Output the [X, Y] coordinate of the center of the cell containing the given text.  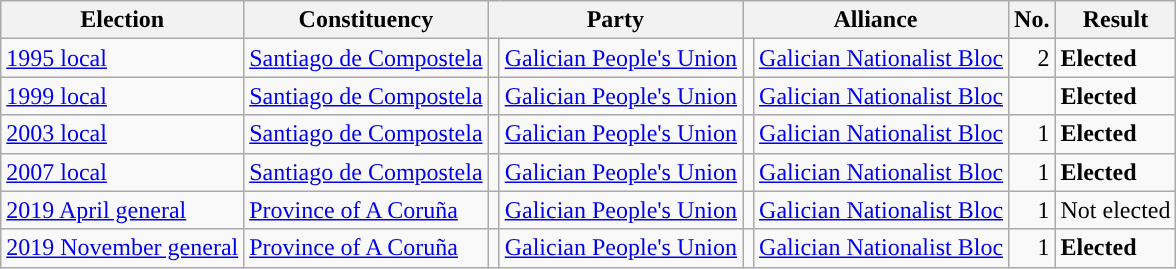
1995 local [122, 58]
Not elected [1116, 210]
Party [615, 20]
Constituency [366, 20]
1999 local [122, 96]
2003 local [122, 134]
Alliance [875, 20]
2019 April general [122, 210]
2019 November general [122, 248]
2 [1032, 58]
Election [122, 20]
2007 local [122, 172]
Result [1116, 20]
No. [1032, 20]
